Search for the cell housing the specified text and yield its (X, Y) center coordinate. 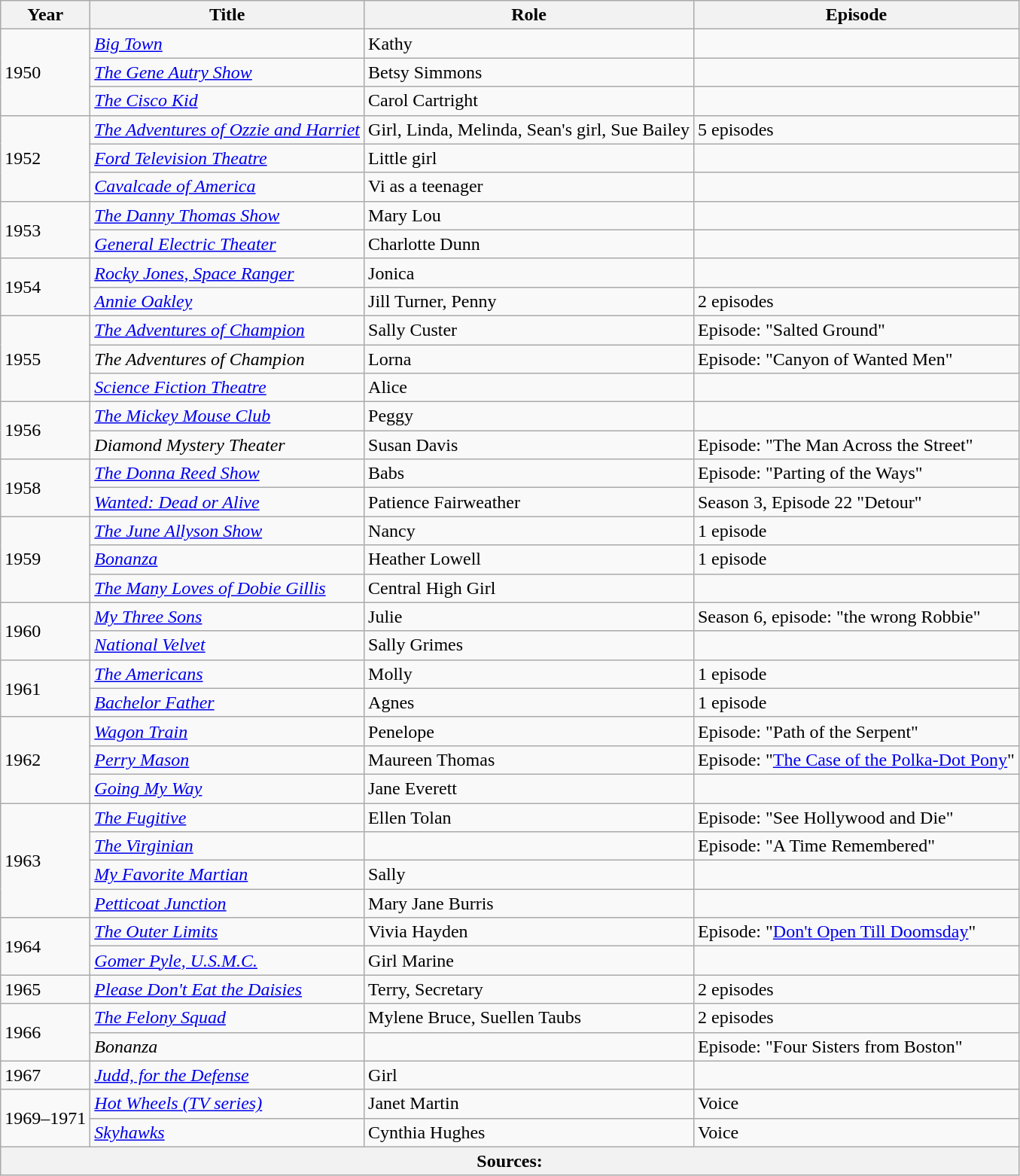
Patience Fairweather (529, 502)
Episode: "Path of the Serpent" (856, 731)
Episode: "A Time Remembered" (856, 846)
Heather Lowell (529, 559)
The Adventures of Ozzie and Harriet (227, 129)
Bachelor Father (227, 702)
General Electric Theater (227, 244)
Gomer Pyle, U.S.M.C. (227, 961)
1959 (45, 559)
The Donna Reed Show (227, 474)
Episode: "Four Sisters from Boston" (856, 1047)
The Many Loves of Dobie Gillis (227, 588)
Alice (529, 388)
1966 (45, 1032)
Mary Lou (529, 215)
The Virginian (227, 846)
Little girl (529, 158)
1960 (45, 631)
Episode (856, 15)
Mary Jane Burris (529, 903)
Vivia Hayden (529, 932)
Sally Grimes (529, 645)
Perry Mason (227, 760)
Agnes (529, 702)
Cavalcade of America (227, 187)
Molly (529, 674)
The Gene Autry Show (227, 72)
1955 (45, 358)
1953 (45, 230)
1969–1971 (45, 1118)
5 episodes (856, 129)
National Velvet (227, 645)
1954 (45, 287)
1956 (45, 431)
Girl Marine (529, 961)
Julie (529, 617)
Peggy (529, 416)
Going My Way (227, 788)
Rocky Jones, Space Ranger (227, 273)
Sources: (510, 1161)
1962 (45, 760)
Episode: "See Hollywood and Die" (856, 817)
Jane Everett (529, 788)
Season 3, Episode 22 "Detour" (856, 502)
Ellen Tolan (529, 817)
The Danny Thomas Show (227, 215)
Title (227, 15)
Please Don't Eat the Daisies (227, 989)
The Cisco Kid (227, 101)
Episode: "Don't Open Till Doomsday" (856, 932)
Skyhawks (227, 1132)
My Three Sons (227, 617)
Jonica (529, 273)
1965 (45, 989)
Charlotte Dunn (529, 244)
Science Fiction Theatre (227, 388)
Susan Davis (529, 445)
1961 (45, 688)
The Felony Squad (227, 1018)
Penelope (529, 731)
Sally Custer (529, 330)
Girl (529, 1075)
Sally (529, 875)
Janet Martin (529, 1104)
Wagon Train (227, 731)
My Favorite Martian (227, 875)
Petticoat Junction (227, 903)
Maureen Thomas (529, 760)
Girl, Linda, Melinda, Sean's girl, Sue Bailey (529, 129)
1963 (45, 860)
The Americans (227, 674)
Episode: "The Man Across the Street" (856, 445)
Betsy Simmons (529, 72)
Episode: "Canyon of Wanted Men" (856, 359)
Jill Turner, Penny (529, 301)
Role (529, 15)
The Mickey Mouse Club (227, 416)
Season 6, episode: "the wrong Robbie" (856, 617)
1952 (45, 158)
Diamond Mystery Theater (227, 445)
1964 (45, 946)
The Fugitive (227, 817)
Nancy (529, 531)
Central High Girl (529, 588)
Terry, Secretary (529, 989)
Episode: "The Case of the Polka-Dot Pony" (856, 760)
Carol Cartright (529, 101)
Lorna (529, 359)
Year (45, 15)
1958 (45, 488)
Babs (529, 474)
Kathy (529, 44)
1967 (45, 1075)
Cynthia Hughes (529, 1132)
Judd, for the Defense (227, 1075)
Episode: "Parting of the Ways" (856, 474)
The June Allyson Show (227, 531)
Vi as a teenager (529, 187)
Hot Wheels (TV series) (227, 1104)
Big Town (227, 44)
Annie Oakley (227, 301)
The Outer Limits (227, 932)
Wanted: Dead or Alive (227, 502)
1950 (45, 72)
Ford Television Theatre (227, 158)
Mylene Bruce, Suellen Taubs (529, 1018)
Episode: "Salted Ground" (856, 330)
